Output the (x, y) coordinate of the center of the cell containing the given text.  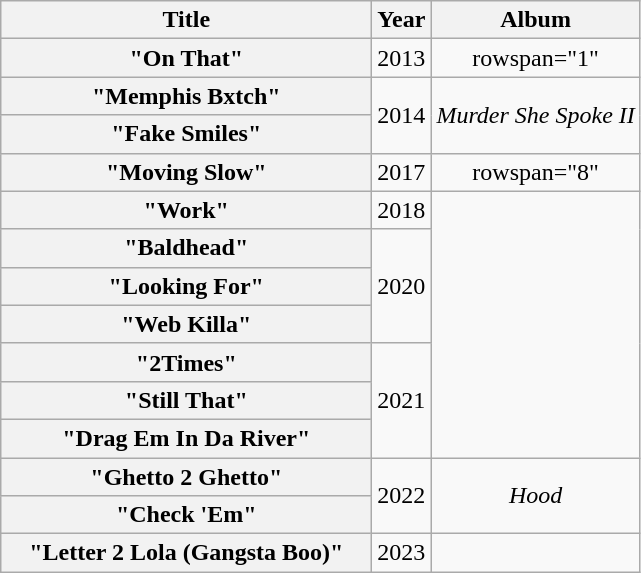
"On That" (186, 58)
Title (186, 20)
2018 (402, 210)
"Still That" (186, 400)
2022 (402, 496)
"Work" (186, 210)
2017 (402, 172)
Hood (536, 496)
"Ghetto 2 Ghetto" (186, 477)
Album (536, 20)
"Moving Slow" (186, 172)
rowspan="1" (536, 58)
"Letter 2 Lola (Gangsta Boo)" (186, 553)
"Check 'Em" (186, 515)
"Drag Em In Da River" (186, 438)
2021 (402, 400)
"Fake Smiles" (186, 134)
2013 (402, 58)
"Looking For" (186, 286)
rowspan="8" (536, 172)
Murder She Spoke II (536, 115)
2020 (402, 286)
"2Times" (186, 362)
"Web Killa" (186, 324)
Year (402, 20)
2023 (402, 553)
"Memphis Bxtch" (186, 96)
"Baldhead" (186, 248)
2014 (402, 115)
